Provide the [x, y] coordinate of the cell's center where the given text is located.  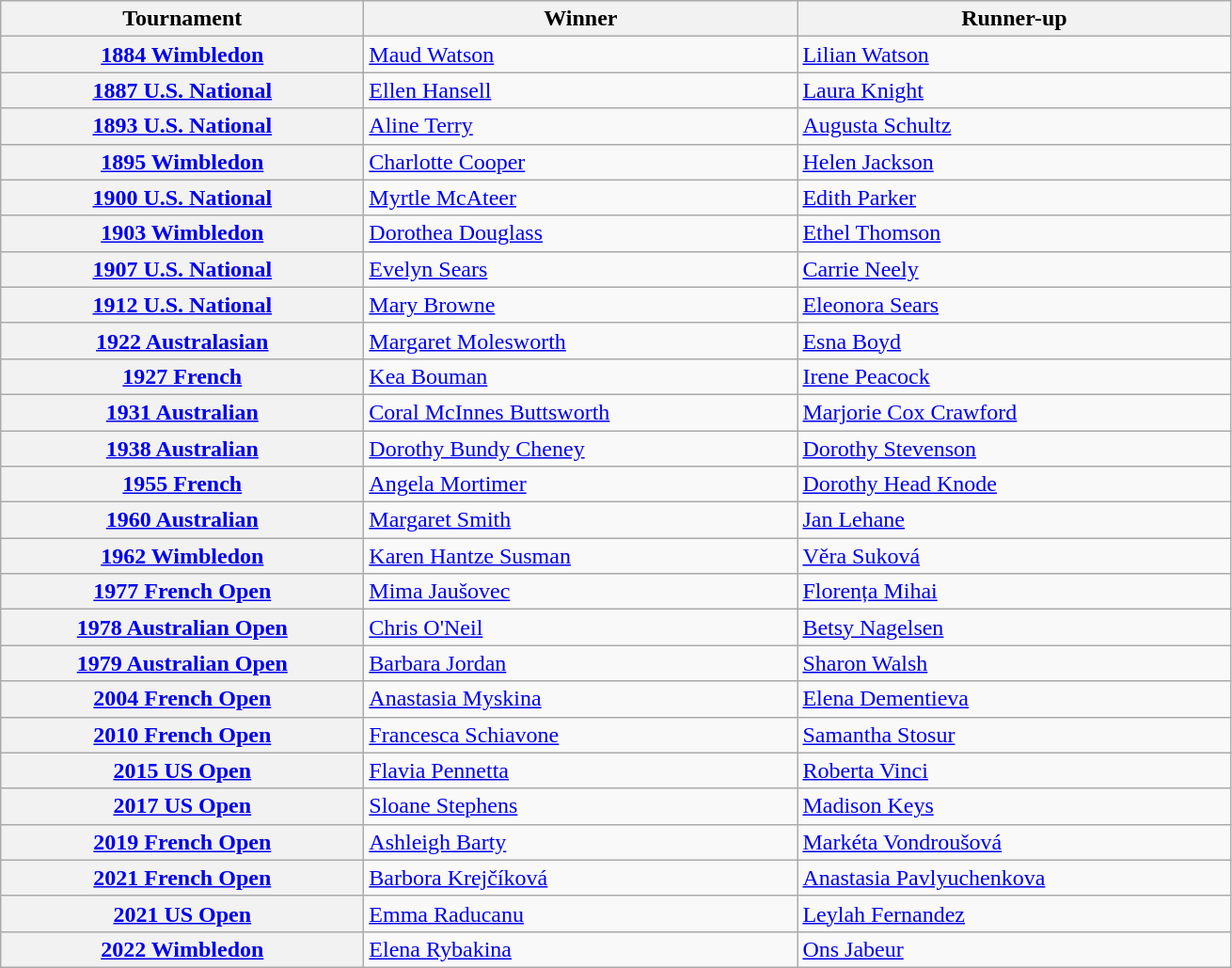
Runner-up [1014, 19]
1895 Wimbledon [182, 162]
Coral McInnes Buttsworth [581, 412]
Sloane Stephens [581, 806]
1912 U.S. National [182, 305]
Augusta Schultz [1014, 126]
Dorothea Douglass [581, 233]
1938 Australian [182, 449]
Samantha Stosur [1014, 735]
Tournament [182, 19]
Eleonora Sears [1014, 305]
Mima Jaušovec [581, 592]
Maud Watson [581, 55]
Aline Terry [581, 126]
1907 U.S. National [182, 269]
Ons Jabeur [1014, 949]
Edith Parker [1014, 198]
Barbora Krejčíková [581, 878]
Charlotte Cooper [581, 162]
1977 French Open [182, 592]
2021 US Open [182, 913]
Evelyn Sears [581, 269]
1931 Australian [182, 412]
Esna Boyd [1014, 341]
Chris O'Neil [581, 627]
1884 Wimbledon [182, 55]
Betsy Nagelsen [1014, 627]
Dorothy Head Knode [1014, 484]
Dorothy Bundy Cheney [581, 449]
Elena Dementieva [1014, 699]
Lilian Watson [1014, 55]
Florența Mihai [1014, 592]
1978 Australian Open [182, 627]
Margaret Smith [581, 520]
Ashleigh Barty [581, 842]
Irene Peacock [1014, 376]
Sharon Walsh [1014, 663]
Leylah Fernandez [1014, 913]
1893 U.S. National [182, 126]
Ethel Thomson [1014, 233]
Carrie Neely [1014, 269]
Mary Browne [581, 305]
Barbara Jordan [581, 663]
1927 French [182, 376]
Francesca Schiavone [581, 735]
Karen Hantze Susman [581, 556]
Margaret Molesworth [581, 341]
Ellen Hansell [581, 90]
Markéta Vondroušová [1014, 842]
Emma Raducanu [581, 913]
Kea Bouman [581, 376]
2022 Wimbledon [182, 949]
1900 U.S. National [182, 198]
2019 French Open [182, 842]
Anastasia Pavlyuchenkova [1014, 878]
Roberta Vinci [1014, 770]
2021 French Open [182, 878]
Věra Suková [1014, 556]
1979 Australian Open [182, 663]
Elena Rybakina [581, 949]
1922 Australasian [182, 341]
1887 U.S. National [182, 90]
1903 Wimbledon [182, 233]
1960 Australian [182, 520]
1955 French [182, 484]
Myrtle McAteer [581, 198]
Anastasia Myskina [581, 699]
1962 Wimbledon [182, 556]
Angela Mortimer [581, 484]
Marjorie Cox Crawford [1014, 412]
2010 French Open [182, 735]
2015 US Open [182, 770]
Helen Jackson [1014, 162]
2004 French Open [182, 699]
Madison Keys [1014, 806]
Jan Lehane [1014, 520]
Winner [581, 19]
Laura Knight [1014, 90]
Flavia Pennetta [581, 770]
Dorothy Stevenson [1014, 449]
2017 US Open [182, 806]
